Output the [x, y] coordinate of the center of the cell containing the given text.  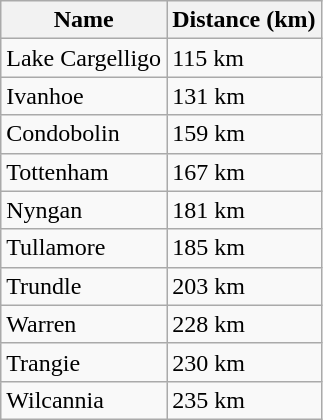
159 km [244, 134]
Name [84, 20]
181 km [244, 210]
Condobolin [84, 134]
228 km [244, 324]
115 km [244, 58]
Tottenham [84, 172]
Ivanhoe [84, 96]
Wilcannia [84, 400]
131 km [244, 96]
Trangie [84, 362]
Nyngan [84, 210]
Distance (km) [244, 20]
230 km [244, 362]
203 km [244, 286]
Trundle [84, 286]
Tullamore [84, 248]
185 km [244, 248]
167 km [244, 172]
235 km [244, 400]
Warren [84, 324]
Lake Cargelligo [84, 58]
